Provide the [X, Y] coordinate of the cell's center where the given text is located.  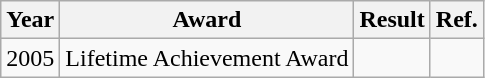
Ref. [456, 20]
Result [392, 20]
Award [207, 20]
Lifetime Achievement Award [207, 58]
2005 [30, 58]
Year [30, 20]
